Locate the cell with the specified text and output its [X, Y] center coordinate. 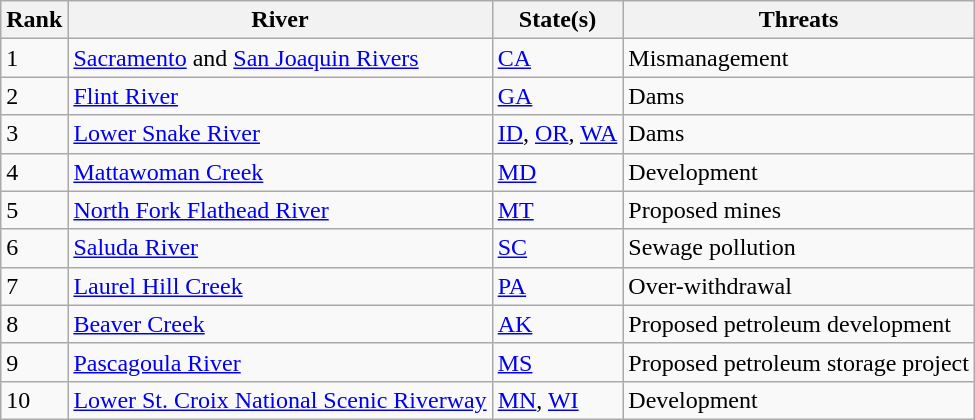
1 [34, 58]
State(s) [558, 20]
CA [558, 58]
MN, WI [558, 400]
Lower St. Croix National Scenic Riverway [280, 400]
8 [34, 324]
Over-withdrawal [799, 286]
Laurel Hill Creek [280, 286]
Sacramento and San Joaquin Rivers [280, 58]
Beaver Creek [280, 324]
Saluda River [280, 248]
9 [34, 362]
Threats [799, 20]
6 [34, 248]
ID, OR, WA [558, 134]
3 [34, 134]
MD [558, 172]
River [280, 20]
Mattawoman Creek [280, 172]
North Fork Flathead River [280, 210]
GA [558, 96]
SC [558, 248]
5 [34, 210]
Proposed petroleum development [799, 324]
Sewage pollution [799, 248]
MT [558, 210]
10 [34, 400]
Proposed mines [799, 210]
4 [34, 172]
Flint River [280, 96]
2 [34, 96]
PA [558, 286]
Proposed petroleum storage project [799, 362]
MS [558, 362]
Mismanagement [799, 58]
AK [558, 324]
Pascagoula River [280, 362]
7 [34, 286]
Lower Snake River [280, 134]
Rank [34, 20]
